Detect which cell encompasses the target text, then output its [X, Y] center coordinate. 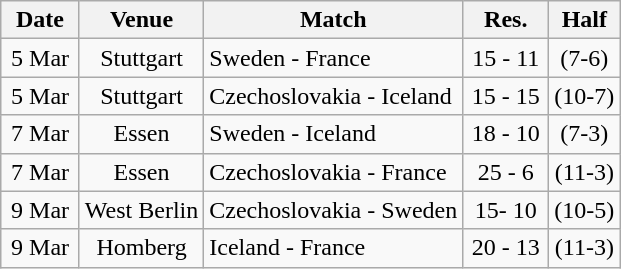
Half [584, 20]
20 - 13 [506, 248]
Czechoslovakia - Iceland [334, 96]
Date [40, 20]
Iceland - France [334, 248]
Sweden - France [334, 58]
(10-5) [584, 210]
Match [334, 20]
Homberg [141, 248]
(7-6) [584, 58]
15- 10 [506, 210]
Czechoslovakia - Sweden [334, 210]
18 - 10 [506, 134]
(7-3) [584, 134]
West Berlin [141, 210]
15 - 15 [506, 96]
Czechoslovakia - France [334, 172]
Venue [141, 20]
(10-7) [584, 96]
Res. [506, 20]
Sweden - Iceland [334, 134]
25 - 6 [506, 172]
15 - 11 [506, 58]
